Extract the (X, Y) coordinate from the center of the cell holding the provided text.  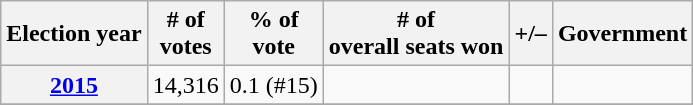
Election year (74, 34)
# ofoverall seats won (416, 34)
% ofvote (274, 34)
+/– (530, 34)
Government (622, 34)
0.1 (#15) (274, 85)
14,316 (186, 85)
# ofvotes (186, 34)
2015 (74, 85)
